Extract the (x, y) coordinate from the center of the cell holding the provided text.  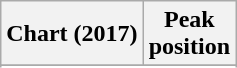
Peakposition (189, 34)
Chart (2017) (72, 34)
